For the text-containing cell, return its midpoint in (x, y) coordinate format. 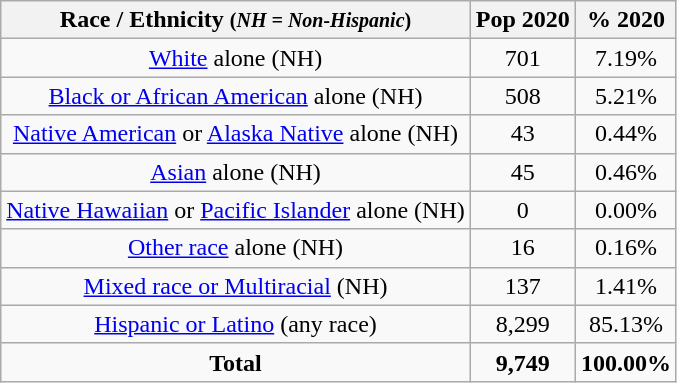
45 (522, 172)
Native Hawaiian or Pacific Islander alone (NH) (236, 210)
16 (522, 248)
137 (522, 286)
100.00% (626, 362)
0 (522, 210)
Total (236, 362)
7.19% (626, 58)
508 (522, 96)
0.46% (626, 172)
Native American or Alaska Native alone (NH) (236, 134)
1.41% (626, 286)
Mixed race or Multiracial (NH) (236, 286)
43 (522, 134)
0.16% (626, 248)
5.21% (626, 96)
701 (522, 58)
Other race alone (NH) (236, 248)
Asian alone (NH) (236, 172)
0.00% (626, 210)
85.13% (626, 324)
Pop 2020 (522, 20)
8,299 (522, 324)
0.44% (626, 134)
Hispanic or Latino (any race) (236, 324)
9,749 (522, 362)
Race / Ethnicity (NH = Non-Hispanic) (236, 20)
% 2020 (626, 20)
White alone (NH) (236, 58)
Black or African American alone (NH) (236, 96)
